Output the (X, Y) coordinate of the center of the cell containing the given text.  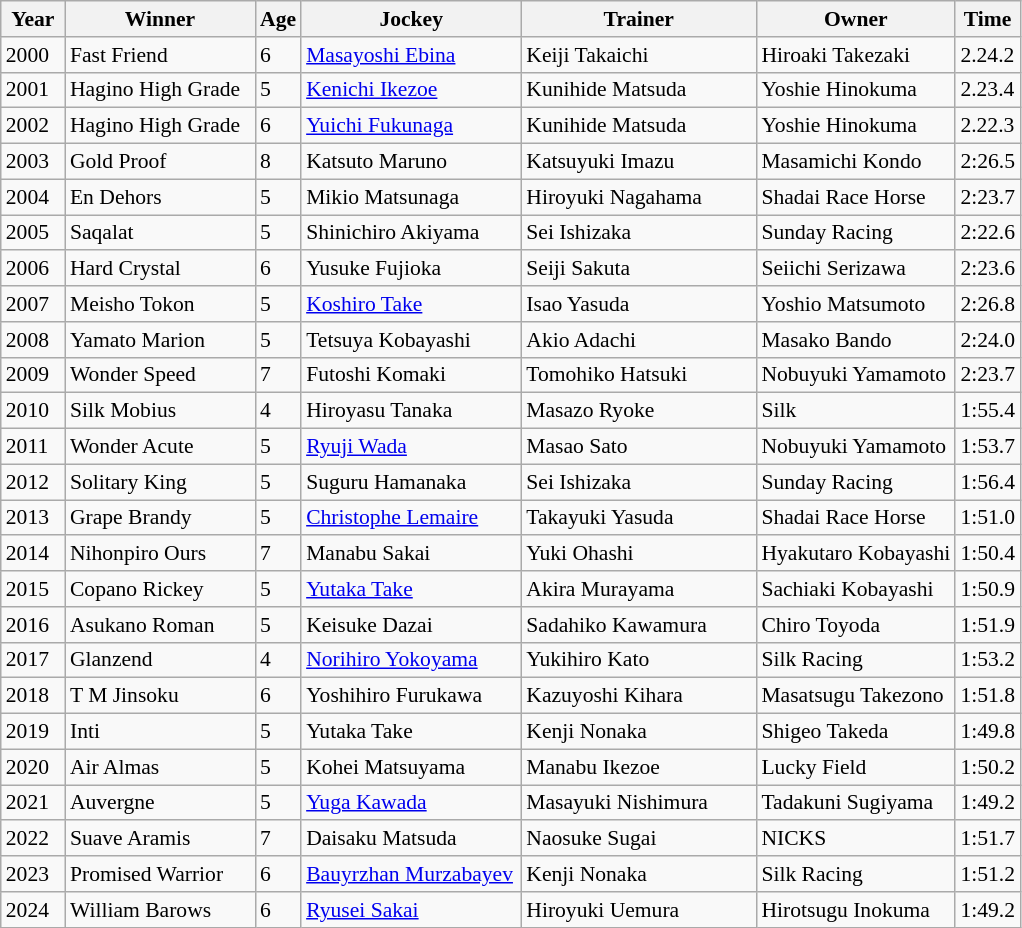
Time (988, 19)
2015 (33, 589)
Auvergne (160, 803)
Ryuji Wada (411, 447)
Silk Mobius (160, 411)
Promised Warrior (160, 874)
1:53.2 (988, 660)
2:26.5 (988, 162)
Air Almas (160, 767)
William Barows (160, 910)
Kazuyoshi Kihara (638, 696)
8 (278, 162)
2.24.2 (988, 55)
Shigeo Takeda (856, 732)
Norihiro Yokoyama (411, 660)
Hard Crystal (160, 269)
2022 (33, 839)
Sachiaki Kobayashi (856, 589)
Meisho Tokon (160, 304)
Kohei Matsuyama (411, 767)
Copano Rickey (160, 589)
Seiji Sakuta (638, 269)
2018 (33, 696)
Silk (856, 411)
Katsuyuki Imazu (638, 162)
2004 (33, 197)
Masayoshi Ebina (411, 55)
Hirotsugu Inokuma (856, 910)
2:22.6 (988, 233)
Christophe Lemaire (411, 518)
1:51.9 (988, 625)
En Dehors (160, 197)
Masamichi Kondo (856, 162)
2014 (33, 554)
Wonder Acute (160, 447)
Akira Murayama (638, 589)
Manabu Ikezoe (638, 767)
1:51.7 (988, 839)
Hiroyasu Tanaka (411, 411)
1:51.0 (988, 518)
Trainer (638, 19)
NICKS (856, 839)
Ryusei Sakai (411, 910)
Daisaku Matsuda (411, 839)
Fast Friend (160, 55)
Yusuke Fujioka (411, 269)
1:51.2 (988, 874)
2021 (33, 803)
Isao Yasuda (638, 304)
2:23.6 (988, 269)
Chiro Toyoda (856, 625)
Gold Proof (160, 162)
Solitary King (160, 482)
2008 (33, 340)
Yuichi Fukunaga (411, 126)
Yamato Marion (160, 340)
2013 (33, 518)
Akio Adachi (638, 340)
Yukihiro Kato (638, 660)
Tadakuni Sugiyama (856, 803)
Wonder Speed (160, 375)
2002 (33, 126)
T M Jinsoku (160, 696)
Lucky Field (856, 767)
Yoshio Matsumoto (856, 304)
2010 (33, 411)
Kenichi Ikezoe (411, 90)
Glanzend (160, 660)
Bauyrzhan Murzabayev (411, 874)
Asukano Roman (160, 625)
Hiroaki Takezaki (856, 55)
Suave Aramis (160, 839)
2009 (33, 375)
Mikio Matsunaga (411, 197)
2:26.8 (988, 304)
Seiichi Serizawa (856, 269)
Winner (160, 19)
1:51.8 (988, 696)
2.22.3 (988, 126)
Inti (160, 732)
Masazo Ryoke (638, 411)
2011 (33, 447)
2019 (33, 732)
Hyakutaro Kobayashi (856, 554)
Sadahiko Kawamura (638, 625)
2003 (33, 162)
2000 (33, 55)
1:55.4 (988, 411)
Masao Sato (638, 447)
1:50.9 (988, 589)
Masako Bando (856, 340)
Suguru Hamanaka (411, 482)
1:56.4 (988, 482)
2007 (33, 304)
Keiji Takaichi (638, 55)
Yuki Ohashi (638, 554)
Saqalat (160, 233)
Yuga Kawada (411, 803)
Naosuke Sugai (638, 839)
Masatsugu Takezono (856, 696)
Futoshi Komaki (411, 375)
Tomohiko Hatsuki (638, 375)
2.23.4 (988, 90)
2023 (33, 874)
Manabu Sakai (411, 554)
2001 (33, 90)
2006 (33, 269)
Hiroyuki Uemura (638, 910)
2017 (33, 660)
2020 (33, 767)
Keisuke Dazai (411, 625)
Koshiro Take (411, 304)
Tetsuya Kobayashi (411, 340)
Yoshihiro Furukawa (411, 696)
Age (278, 19)
Grape Brandy (160, 518)
Masayuki Nishimura (638, 803)
Katsuto Maruno (411, 162)
2:24.0 (988, 340)
Shinichiro Akiyama (411, 233)
Hiroyuki Nagahama (638, 197)
Jockey (411, 19)
Owner (856, 19)
Nihonpiro Ours (160, 554)
2016 (33, 625)
1:53.7 (988, 447)
2012 (33, 482)
Takayuki Yasuda (638, 518)
Year (33, 19)
1:49.8 (988, 732)
1:50.2 (988, 767)
1:50.4 (988, 554)
2005 (33, 233)
2024 (33, 910)
